Locate the cell with the specified text and output its (x, y) center coordinate. 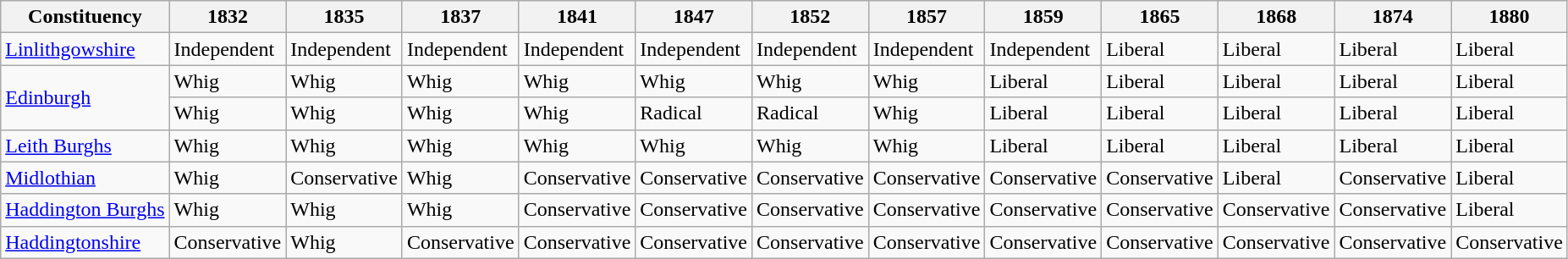
1835 (344, 17)
1832 (228, 17)
Constituency (85, 17)
1852 (811, 17)
1868 (1276, 17)
1841 (577, 17)
Edinburgh (85, 97)
1865 (1160, 17)
1837 (460, 17)
Leith Burghs (85, 146)
1859 (1043, 17)
Haddington Burghs (85, 210)
Linlithgowshire (85, 49)
Haddingtonshire (85, 242)
Midlothian (85, 178)
1880 (1510, 17)
1847 (694, 17)
1874 (1393, 17)
1857 (927, 17)
